Determine the [x, y] coordinate at the center of the cell enclosing the given text.  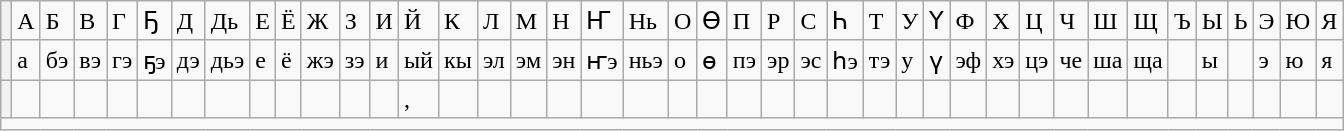
ый [418, 60]
ҥэ [602, 60]
ы [1212, 60]
гэ [122, 60]
А [26, 21]
ё [289, 60]
че [1071, 60]
О [682, 21]
бэ [57, 60]
ю [1298, 60]
ньэ [646, 60]
Ц [1037, 21]
Дь [228, 21]
К [458, 21]
эф [968, 60]
У [910, 21]
Ю [1298, 21]
Щ [1148, 21]
дьэ [228, 60]
Т [879, 21]
И [384, 21]
В [90, 21]
дэ [188, 60]
Е [263, 21]
Ө [712, 21]
Нь [646, 21]
Ъ [1182, 21]
Х [1004, 21]
а [26, 60]
хэ [1004, 60]
эл [494, 60]
цэ [1037, 60]
э [1266, 60]
Ҕ [154, 21]
Ы [1212, 21]
З [354, 21]
тэ [879, 60]
Ҥ [602, 21]
Ж [320, 21]
М [528, 21]
Ш [1108, 21]
ү [937, 60]
я [1330, 60]
Э [1266, 21]
Ё [289, 21]
е [263, 60]
Һ [845, 21]
пэ [744, 60]
С [811, 21]
Д [188, 21]
Н [564, 21]
ща [1148, 60]
Ү [937, 21]
кы [458, 60]
ҕэ [154, 60]
Й [418, 21]
Г [122, 21]
зэ [354, 60]
эн [564, 60]
и [384, 60]
эр [778, 60]
ө [712, 60]
эм [528, 60]
Ь [1240, 21]
, [418, 99]
ша [1108, 60]
Р [778, 21]
Ф [968, 21]
Б [57, 21]
Л [494, 21]
Ч [1071, 21]
П [744, 21]
эс [811, 60]
вэ [90, 60]
о [682, 60]
у [910, 60]
жэ [320, 60]
һэ [845, 60]
Я [1330, 21]
